Determine the (X, Y) coordinate at the center of the cell enclosing the given text.  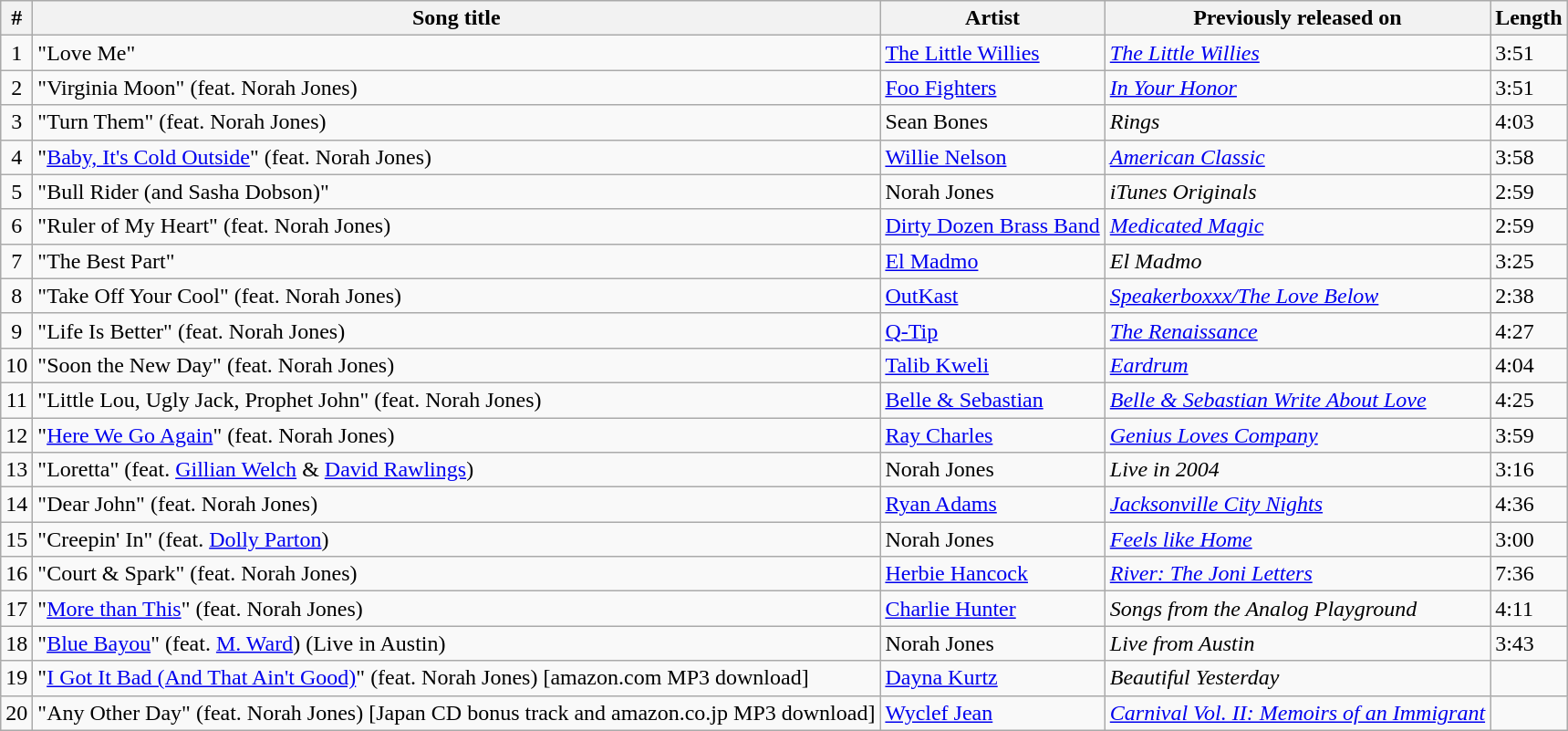
Sean Bones (992, 122)
"Loretta" (feat. Gillian Welch & David Rawlings) (456, 470)
Dayna Kurtz (992, 678)
3 (16, 122)
3:58 (1529, 157)
"More than This" (feat. Norah Jones) (456, 609)
10 (16, 365)
Rings (1297, 122)
4:11 (1529, 609)
4:03 (1529, 122)
River: The Joni Letters (1297, 574)
1 (16, 53)
"Here We Go Again" (feat. Norah Jones) (456, 435)
3:59 (1529, 435)
# (16, 18)
"Creepin' In" (feat. Dolly Parton) (456, 539)
Willie Nelson (992, 157)
11 (16, 400)
"Take Off Your Cool" (feat. Norah Jones) (456, 296)
20 (16, 713)
19 (16, 678)
"Little Lou, Ugly Jack, Prophet John" (feat. Norah Jones) (456, 400)
In Your Honor (1297, 88)
4:04 (1529, 365)
Charlie Hunter (992, 609)
4:25 (1529, 400)
Wyclef Jean (992, 713)
3:00 (1529, 539)
"Ruler of My Heart" (feat. Norah Jones) (456, 226)
8 (16, 296)
Belle & Sebastian Write About Love (1297, 400)
15 (16, 539)
"Court & Spark" (feat. Norah Jones) (456, 574)
Carnival Vol. II: Memoirs of an Immigrant (1297, 713)
Foo Fighters (992, 88)
Ray Charles (992, 435)
2 (16, 88)
"Any Other Day" (feat. Norah Jones) [Japan CD bonus track and amazon.co.jp MP3 download] (456, 713)
"Life Is Better" (feat. Norah Jones) (456, 330)
12 (16, 435)
"Blue Bayou" (feat. M. Ward) (Live in Austin) (456, 643)
4:36 (1529, 505)
7 (16, 261)
Speakerboxxx/The Love Below (1297, 296)
Belle & Sebastian (992, 400)
18 (16, 643)
American Classic (1297, 157)
OutKast (992, 296)
2:38 (1529, 296)
4:27 (1529, 330)
3:43 (1529, 643)
"Baby, It's Cold Outside" (feat. Norah Jones) (456, 157)
Q-Tip (992, 330)
Live in 2004 (1297, 470)
Artist (992, 18)
7:36 (1529, 574)
4 (16, 157)
6 (16, 226)
"Love Me" (456, 53)
"Bull Rider (and Sasha Dobson)" (456, 192)
Ryan Adams (992, 505)
Song title (456, 18)
3:16 (1529, 470)
Beautiful Yesterday (1297, 678)
13 (16, 470)
Medicated Magic (1297, 226)
14 (16, 505)
17 (16, 609)
Live from Austin (1297, 643)
iTunes Originals (1297, 192)
16 (16, 574)
Length (1529, 18)
Songs from the Analog Playground (1297, 609)
Eardrum (1297, 365)
"Virginia Moon" (feat. Norah Jones) (456, 88)
"I Got It Bad (And That Ain't Good)" (feat. Norah Jones) [amazon.com MP3 download] (456, 678)
Talib Kweli (992, 365)
"Dear John" (feat. Norah Jones) (456, 505)
Dirty Dozen Brass Band (992, 226)
"Soon the New Day" (feat. Norah Jones) (456, 365)
Herbie Hancock (992, 574)
Feels like Home (1297, 539)
"The Best Part" (456, 261)
3:25 (1529, 261)
9 (16, 330)
The Renaissance (1297, 330)
Genius Loves Company (1297, 435)
Jacksonville City Nights (1297, 505)
5 (16, 192)
"Turn Them" (feat. Norah Jones) (456, 122)
Previously released on (1297, 18)
